Determine the (X, Y) coordinate at the center of the cell enclosing the given text.  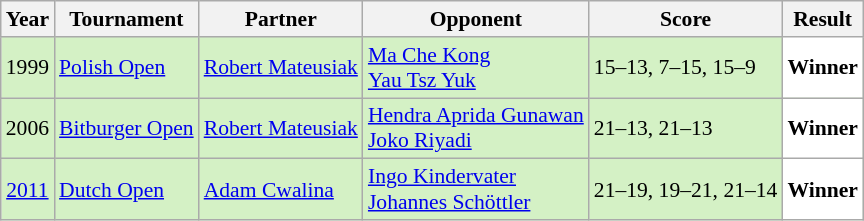
Partner (281, 19)
Ingo Kindervater Johannes Schöttler (476, 190)
2006 (28, 128)
Adam Cwalina (281, 190)
21–19, 19–21, 21–14 (686, 190)
Tournament (126, 19)
Opponent (476, 19)
1999 (28, 68)
Hendra Aprida Gunawan Joko Riyadi (476, 128)
Bitburger Open (126, 128)
Year (28, 19)
Ma Che Kong Yau Tsz Yuk (476, 68)
15–13, 7–15, 15–9 (686, 68)
Score (686, 19)
21–13, 21–13 (686, 128)
Polish Open (126, 68)
2011 (28, 190)
Dutch Open (126, 190)
Result (822, 19)
